Find where the given text appears and provide that cell's center as (x, y) coordinate. 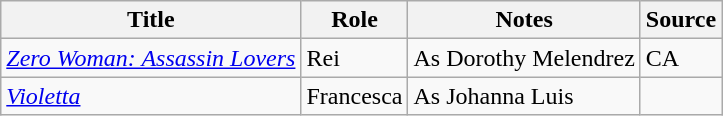
Violetta (151, 96)
CA (680, 58)
Zero Woman: Assassin Lovers (151, 58)
Role (354, 20)
Notes (524, 20)
Source (680, 20)
As Johanna Luis (524, 96)
Title (151, 20)
Rei (354, 58)
As Dorothy Melendrez (524, 58)
Francesca (354, 96)
